Determine the (X, Y) coordinate at the center of the cell enclosing the given text.  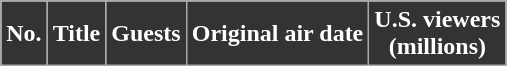
Guests (146, 34)
U.S. viewers(millions) (438, 34)
No. (24, 34)
Original air date (278, 34)
Title (76, 34)
